Detect which cell encompasses the target text, then output its [x, y] center coordinate. 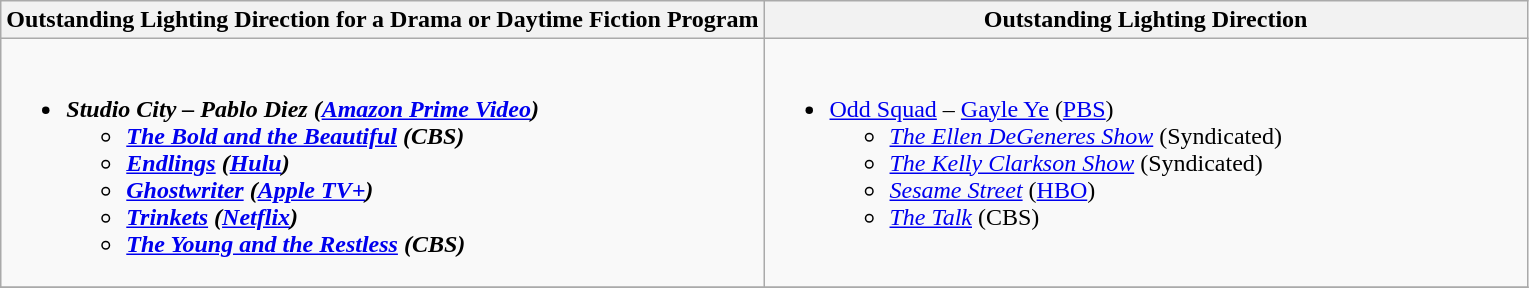
Outstanding Lighting Direction [1146, 20]
Odd Squad – Gayle Ye (PBS)The Ellen DeGeneres Show (Syndicated)The Kelly Clarkson Show (Syndicated)Sesame Street (HBO)The Talk (CBS) [1146, 163]
Outstanding Lighting Direction for a Drama or Daytime Fiction Program [382, 20]
